Detect which cell encompasses the target text, then output its (X, Y) center coordinate. 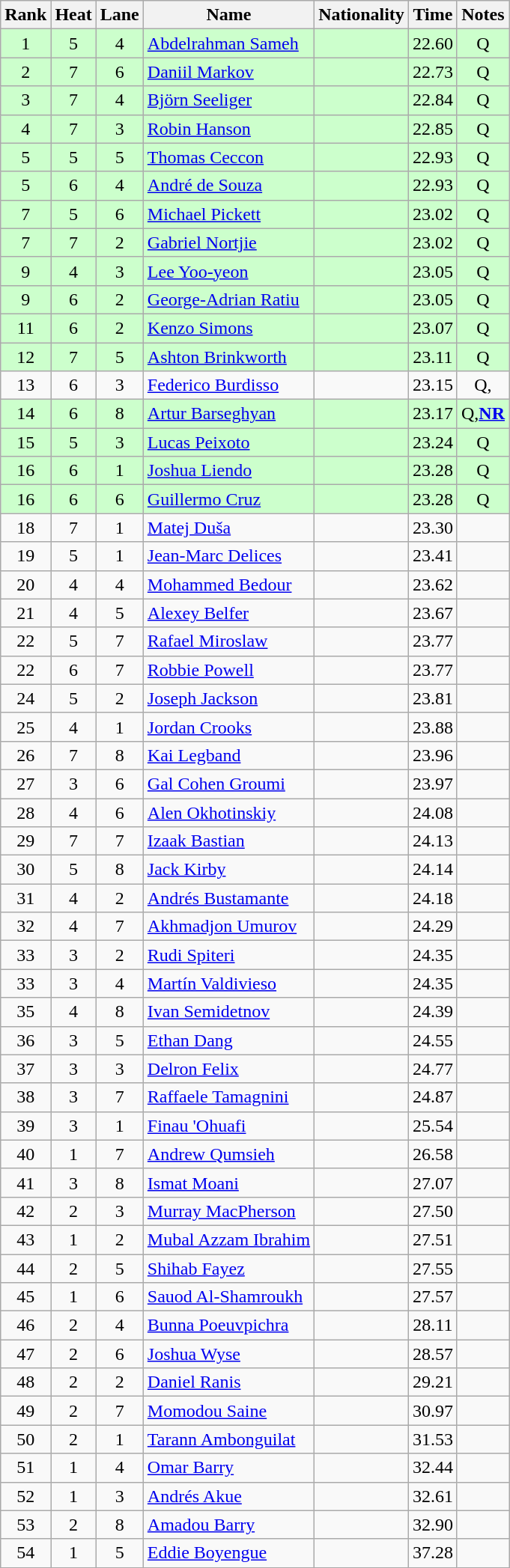
Alen Okhotinskiy (228, 812)
Ethan Dang (228, 1040)
15 (25, 442)
Lane (120, 15)
23.81 (433, 698)
Ashton Brinkworth (228, 357)
32.90 (433, 1525)
Daniil Markov (228, 72)
18 (25, 528)
Name (228, 15)
Q,NR (482, 414)
40 (25, 1154)
48 (25, 1382)
23.30 (433, 528)
28.57 (433, 1354)
24.55 (433, 1040)
22.85 (433, 129)
Thomas Ceccon (228, 157)
14 (25, 414)
24.87 (433, 1097)
23.15 (433, 385)
26 (25, 755)
Amadou Barry (228, 1525)
51 (25, 1468)
Rank (25, 15)
Björn Seeliger (228, 100)
37.28 (433, 1553)
Eddie Boyengue (228, 1553)
Michael Pickett (228, 214)
38 (25, 1097)
28.11 (433, 1326)
Martín Valdivieso (228, 983)
Gal Cohen Groumi (228, 784)
31 (25, 898)
Omar Barry (228, 1468)
Delron Felix (228, 1069)
52 (25, 1496)
24.77 (433, 1069)
25.54 (433, 1126)
Jean-Marc Delices (228, 556)
Robbie Powell (228, 670)
Joseph Jackson (228, 698)
49 (25, 1411)
54 (25, 1553)
Raffaele Tamagnini (228, 1097)
Andrew Qumsieh (228, 1154)
Guillermo Cruz (228, 499)
George-Adrian Ratiu (228, 299)
Matej Duša (228, 528)
Jack Kirby (228, 870)
Rafael Miroslaw (228, 641)
Alexey Belfer (228, 613)
Ismat Moani (228, 1183)
Robin Hanson (228, 129)
23.24 (433, 442)
32 (25, 927)
Tarann Ambonguilat (228, 1439)
13 (25, 385)
Mubal Azzam Ibrahim (228, 1239)
Ivan Semidetnov (228, 1012)
30.97 (433, 1411)
Q, (482, 385)
Momodou Saine (228, 1411)
Federico Burdisso (228, 385)
Shihab Fayez (228, 1269)
Izaak Bastian (228, 841)
Abdelrahman Sameh (228, 43)
46 (25, 1326)
41 (25, 1183)
Gabriel Nortjie (228, 242)
27.55 (433, 1269)
24.18 (433, 898)
23.62 (433, 585)
31.53 (433, 1439)
Kenzo Simons (228, 328)
24.29 (433, 927)
Daniel Ranis (228, 1382)
23.88 (433, 727)
Mohammed Bedour (228, 585)
24.14 (433, 870)
39 (25, 1126)
12 (25, 357)
24.13 (433, 841)
22.60 (433, 43)
Bunna Poeuvpichra (228, 1326)
47 (25, 1354)
Andrés Akue (228, 1496)
32.61 (433, 1496)
23.17 (433, 414)
24.08 (433, 812)
Notes (482, 15)
Artur Barseghyan (228, 414)
Akhmadjon Umurov (228, 927)
35 (25, 1012)
Sauod Al-Shamroukh (228, 1297)
45 (25, 1297)
50 (25, 1439)
André de Souza (228, 186)
24.39 (433, 1012)
Lucas Peixoto (228, 442)
23.97 (433, 784)
Kai Legband (228, 755)
24 (25, 698)
29 (25, 841)
42 (25, 1211)
Joshua Liendo (228, 471)
Murray MacPherson (228, 1211)
25 (25, 727)
27.50 (433, 1211)
26.58 (433, 1154)
28 (25, 812)
20 (25, 585)
Heat (73, 15)
22.84 (433, 100)
23.96 (433, 755)
23.67 (433, 613)
21 (25, 613)
Nationality (362, 15)
23.41 (433, 556)
44 (25, 1269)
Jordan Crooks (228, 727)
27.57 (433, 1297)
Joshua Wyse (228, 1354)
27.51 (433, 1239)
19 (25, 556)
43 (25, 1239)
23.07 (433, 328)
32.44 (433, 1468)
30 (25, 870)
37 (25, 1069)
27.07 (433, 1183)
Andrés Bustamante (228, 898)
Time (433, 15)
22.73 (433, 72)
Finau 'Ohuafi (228, 1126)
27 (25, 784)
Rudi Spiteri (228, 955)
36 (25, 1040)
53 (25, 1525)
23.11 (433, 357)
11 (25, 328)
29.21 (433, 1382)
Lee Yoo-yeon (228, 271)
